Search for the cell housing the specified text and yield its (x, y) center coordinate. 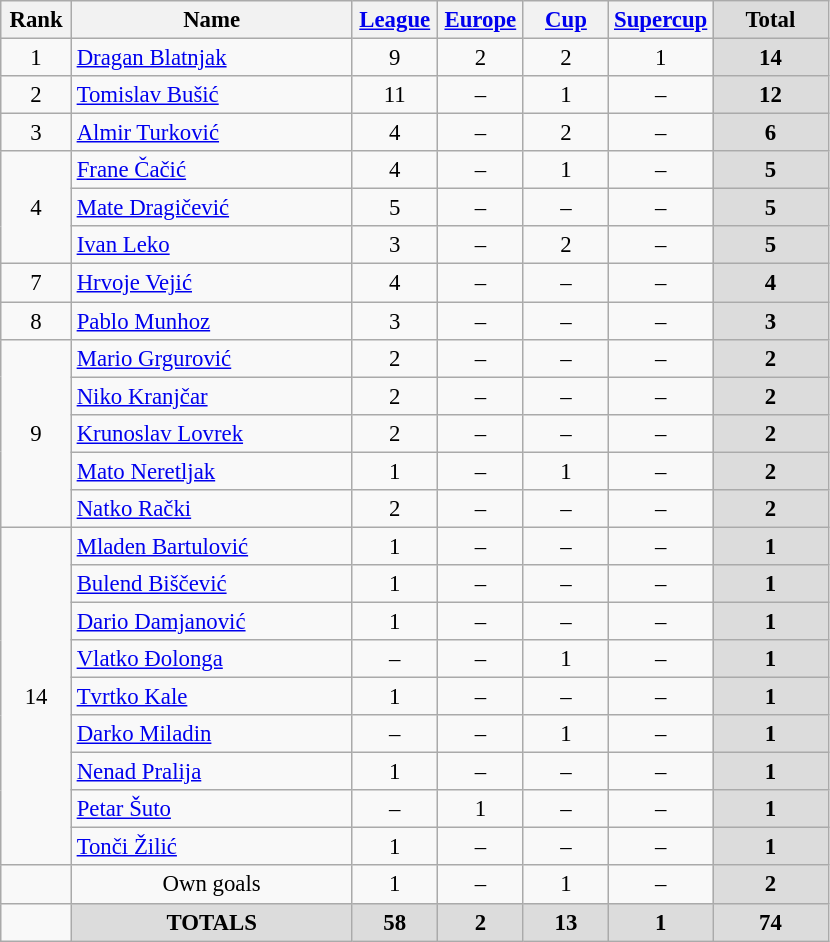
Tomislav Bušić (212, 95)
Nenad Pralija (212, 772)
74 (771, 922)
Name (212, 20)
Dragan Blatnjak (212, 58)
6 (771, 133)
League (395, 20)
Cup (566, 20)
58 (395, 922)
12 (771, 95)
Almir Turković (212, 133)
Europe (481, 20)
Mario Grgurović (212, 358)
Hrvoje Vejić (212, 283)
Darko Miladin (212, 734)
Petar Šuto (212, 809)
Bulend Biščević (212, 584)
Tonči Žilić (212, 847)
Mato Neretljak (212, 471)
Krunoslav Lovrek (212, 433)
Natko Rački (212, 509)
Supercup (661, 20)
Dario Damjanović (212, 621)
Vlatko Đolonga (212, 659)
13 (566, 922)
TOTALS (212, 922)
Own goals (212, 885)
8 (36, 321)
Niko Kranjčar (212, 396)
Mate Dragičević (212, 208)
11 (395, 95)
Total (771, 20)
Mladen Bartulović (212, 546)
Rank (36, 20)
Pablo Munhoz (212, 321)
Frane Čačić (212, 170)
Ivan Leko (212, 245)
7 (36, 283)
Tvrtko Kale (212, 697)
